Scan for the cell matching the given text and deliver its (X, Y) coordinate at center. 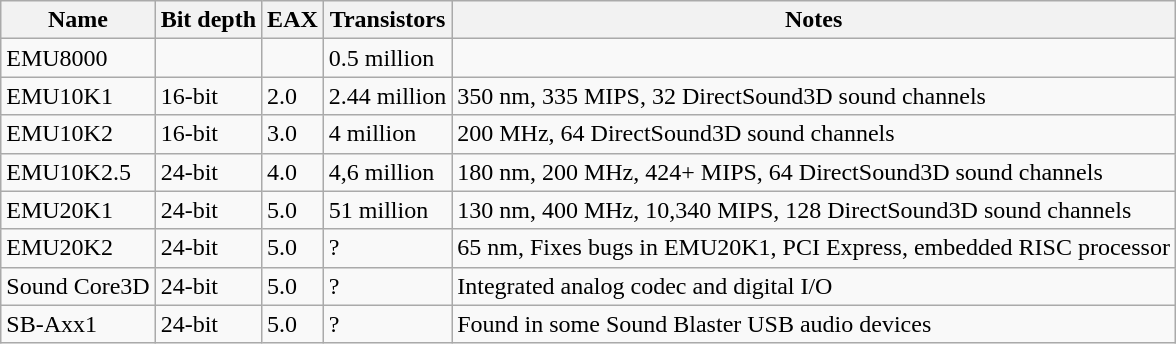
350 nm, 335 MIPS, 32 DirectSound3D sound channels (814, 96)
Notes (814, 20)
180 nm, 200 MHz, 424+ MIPS, 64 DirectSound3D sound channels (814, 172)
EMU10K2 (78, 134)
2.0 (293, 96)
SB-Axx1 (78, 324)
EAX (293, 20)
65 nm, Fixes bugs in EMU20K1, PCI Express, embedded RISC processor (814, 248)
EMU20K2 (78, 248)
2.44 million (387, 96)
Integrated analog codec and digital I/O (814, 286)
0.5 million (387, 58)
4 million (387, 134)
4,6 million (387, 172)
EMU20K1 (78, 210)
EMU10K1 (78, 96)
Found in some Sound Blaster USB audio devices (814, 324)
Name (78, 20)
200 MHz, 64 DirectSound3D sound channels (814, 134)
EMU10K2.5 (78, 172)
Sound Core3D (78, 286)
Bit depth (208, 20)
4.0 (293, 172)
Transistors (387, 20)
3.0 (293, 134)
EMU8000 (78, 58)
130 nm, 400 MHz, 10,340 MIPS, 128 DirectSound3D sound channels (814, 210)
51 million (387, 210)
